Search for the cell housing the specified text and yield its [x, y] center coordinate. 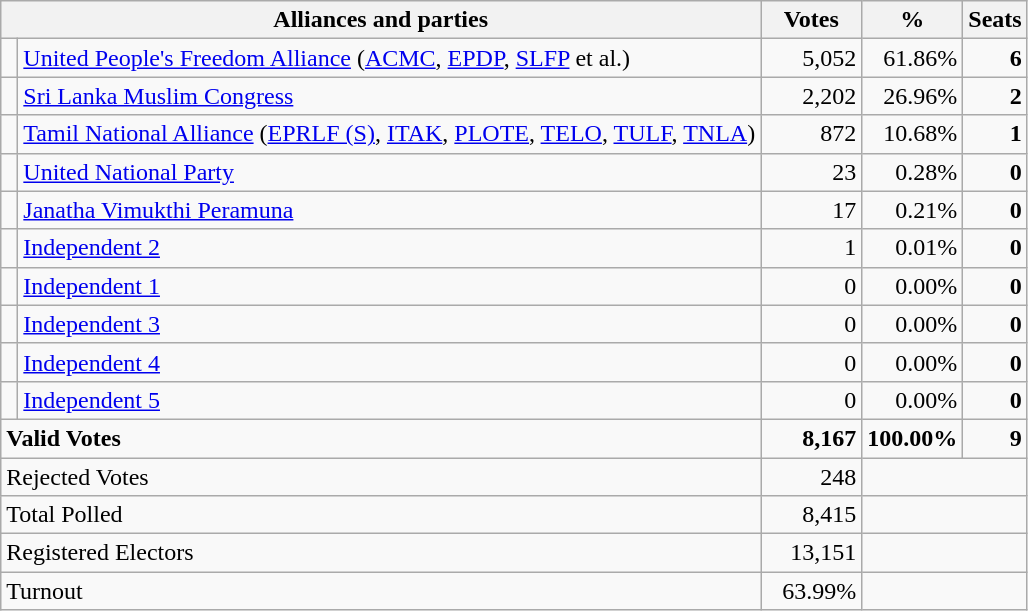
6 [995, 58]
5,052 [812, 58]
26.96% [912, 96]
2,202 [812, 96]
10.68% [912, 134]
100.00% [912, 438]
Independent 2 [390, 248]
23 [812, 172]
Independent 1 [390, 286]
Independent 3 [390, 324]
17 [812, 210]
9 [995, 438]
8,415 [812, 515]
Rejected Votes [381, 477]
2 [995, 96]
Votes [812, 20]
0.21% [912, 210]
13,151 [812, 553]
248 [812, 477]
Sri Lanka Muslim Congress [390, 96]
Independent 4 [390, 362]
Tamil National Alliance (EPRLF (S), ITAK, PLOTE, TELO, TULF, TNLA) [390, 134]
8,167 [812, 438]
United National Party [390, 172]
% [912, 20]
Janatha Vimukthi Peramuna [390, 210]
0.01% [912, 248]
0.28% [912, 172]
Valid Votes [381, 438]
Turnout [381, 591]
Registered Electors [381, 553]
Alliances and parties [381, 20]
Independent 5 [390, 400]
61.86% [912, 58]
Seats [995, 20]
Total Polled [381, 515]
United People's Freedom Alliance (ACMC, EPDP, SLFP et al.) [390, 58]
872 [812, 134]
63.99% [812, 591]
